Provide the (x, y) coordinate of the cell's center where the given text is located.  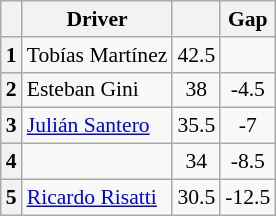
Gap (248, 19)
42.5 (196, 55)
Esteban Gini (98, 90)
5 (12, 197)
-7 (248, 126)
35.5 (196, 126)
1 (12, 55)
2 (12, 90)
38 (196, 90)
4 (12, 162)
Julián Santero (98, 126)
34 (196, 162)
Ricardo Risatti (98, 197)
Tobías Martínez (98, 55)
3 (12, 126)
-12.5 (248, 197)
30.5 (196, 197)
-8.5 (248, 162)
-4.5 (248, 90)
Driver (98, 19)
